Scan for the cell matching the given text and deliver its (x, y) coordinate at center. 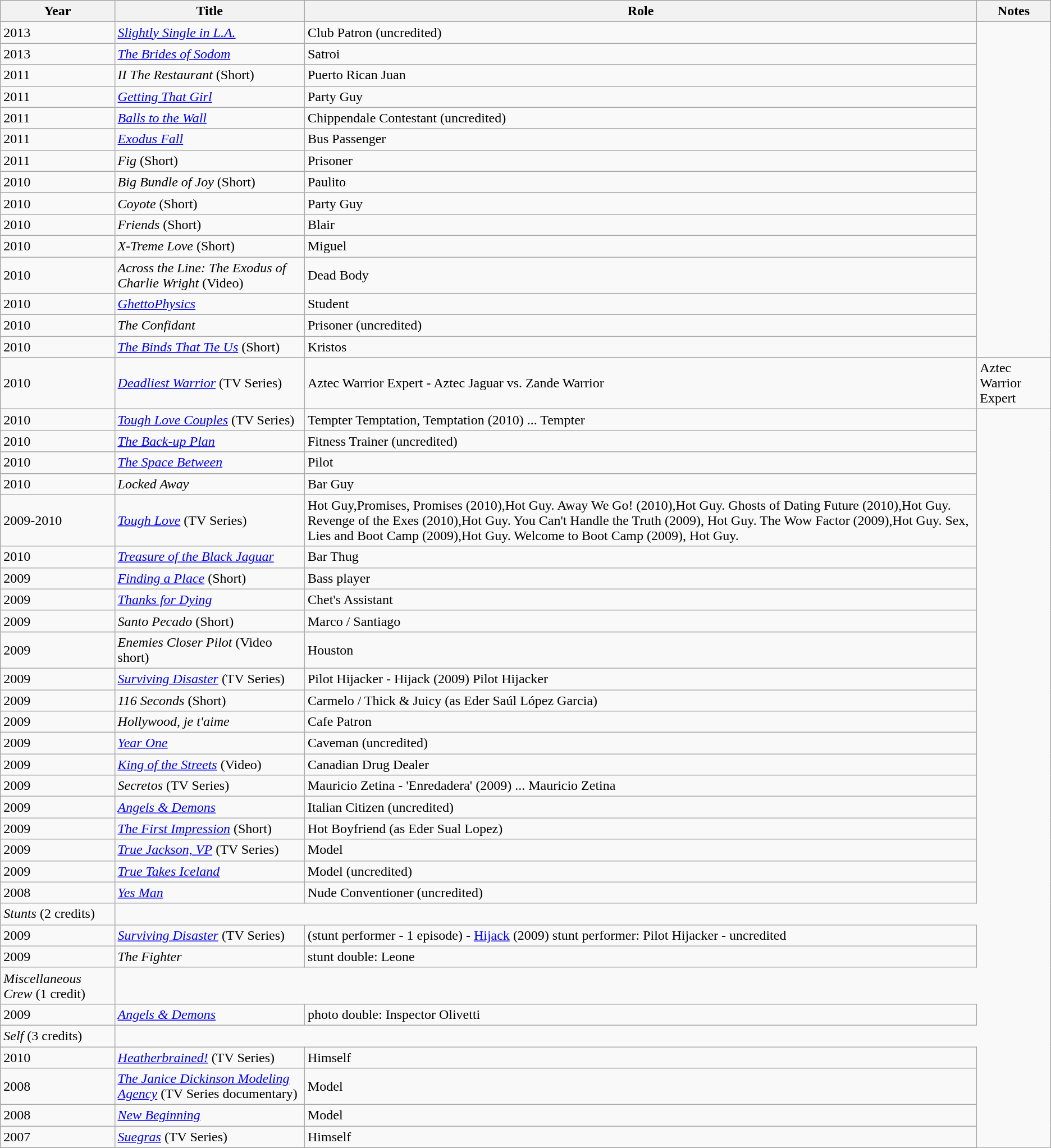
Bus Passenger (640, 139)
Finding a Place (Short) (209, 578)
Kristos (640, 347)
2009-2010 (57, 520)
The Confidant (209, 326)
Italian Citizen (uncredited) (640, 807)
Tough Love (TV Series) (209, 520)
Club Patron (uncredited) (640, 33)
GhettoPhysics (209, 304)
stunt double: Leone (640, 957)
Paulito (640, 182)
Notes (1014, 11)
Prisoner (640, 161)
Miguel (640, 246)
Hot Boyfriend (as Eder Sual Lopez) (640, 829)
Blair (640, 225)
Aztec Warrior Expert (1014, 383)
Student (640, 304)
Exodus Fall (209, 139)
The Fighter (209, 957)
(stunt performer - 1 episode) - Hijack (2009) stunt performer: Pilot Hijacker - uncredited (640, 935)
Dead Body (640, 275)
Santo Pecado (Short) (209, 621)
Pilot Hijacker - Hijack (2009) Pilot Hijacker (640, 679)
Stunts (2 credits) (57, 914)
Chet's Assistant (640, 600)
The Space Between (209, 463)
Getting That Girl (209, 97)
X-Treme Love (Short) (209, 246)
Bass player (640, 578)
Heatherbrained! (TV Series) (209, 1057)
Bar Thug (640, 557)
New Beginning (209, 1115)
Secretos (TV Series) (209, 786)
Year (57, 11)
Houston (640, 650)
Role (640, 11)
2007 (57, 1137)
Thanks for Dying (209, 600)
Bar Guy (640, 484)
116 Seconds (Short) (209, 700)
Deadliest Warrior (TV Series) (209, 383)
True Takes Iceland (209, 871)
Miscellaneous Crew (1 credit) (57, 986)
Carmelo / Thick & Juicy (as Eder Saúl López Garcia) (640, 700)
Chippendale Contestant (uncredited) (640, 118)
Fitness Trainer (uncredited) (640, 441)
Yes Man (209, 893)
True Jackson, VP (TV Series) (209, 850)
King of the Streets (Video) (209, 765)
Aztec Warrior Expert - Aztec Jaguar vs. Zande Warrior (640, 383)
photo double: Inspector Olivetti (640, 1014)
Coyote (Short) (209, 203)
Puerto Rican Juan (640, 75)
Model (uncredited) (640, 871)
Self (3 credits) (57, 1036)
II The Restaurant (Short) (209, 75)
The Brides of Sodom (209, 54)
Marco / Santiago (640, 621)
Tough Love Couples (TV Series) (209, 420)
Canadian Drug Dealer (640, 765)
Locked Away (209, 484)
Treasure of the Black Jaguar (209, 557)
Year One (209, 743)
The Janice Dickinson Modeling Agency (TV Series documentary) (209, 1087)
Friends (Short) (209, 225)
Suegras (TV Series) (209, 1137)
The First Impression (Short) (209, 829)
Balls to the Wall (209, 118)
Big Bundle of Joy (Short) (209, 182)
Hollywood, je t'aime (209, 722)
Fig (Short) (209, 161)
The Back-up Plan (209, 441)
Satroi (640, 54)
Pilot (640, 463)
Mauricio Zetina - 'Enredadera' (2009) ... Mauricio Zetina (640, 786)
Tempter Temptation, Temptation (2010) ... Tempter (640, 420)
Cafe Patron (640, 722)
Caveman (uncredited) (640, 743)
Prisoner (uncredited) (640, 326)
The Binds That Tie Us (Short) (209, 347)
Enemies Closer Pilot (Video short) (209, 650)
Nude Conventioner (uncredited) (640, 893)
Slightly Single in L.A. (209, 33)
Across the Line: The Exodus of Charlie Wright (Video) (209, 275)
Title (209, 11)
